Return [X, Y] of the center of cell containing provided text 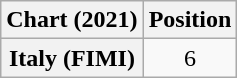
Position [190, 20]
6 [190, 58]
Chart (2021) [72, 20]
Italy (FIMI) [72, 58]
